From the cell containing the given text, extract its center point as [x, y] coordinate. 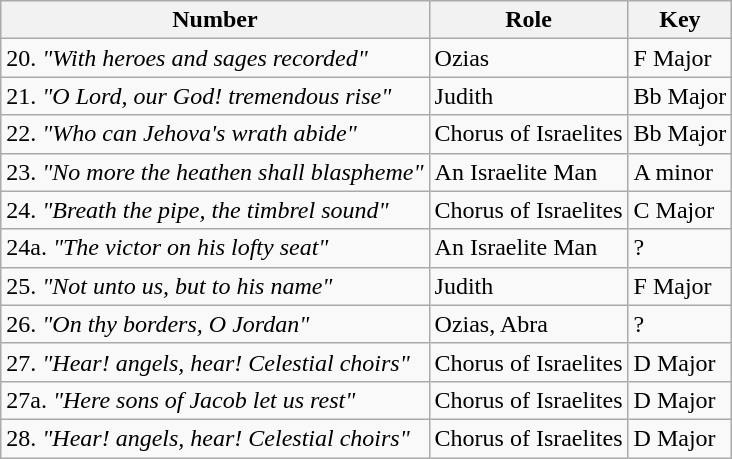
Role [528, 20]
28. "Hear! angels, hear! Celestial choirs" [215, 438]
24a. "The victor on his lofty seat" [215, 248]
24. "Breath the pipe, the timbrel sound" [215, 210]
Ozias, Abra [528, 324]
22. "Who can Jehova's wrath abide" [215, 134]
26. "On thy borders, O Jordan" [215, 324]
27. "Hear! angels, hear! Celestial choirs" [215, 362]
Key [680, 20]
Ozias [528, 58]
21. "O Lord, our God! tremendous rise" [215, 96]
C Major [680, 210]
23. "No more the heathen shall blaspheme" [215, 172]
25. "Not unto us, but to his name" [215, 286]
20. "With heroes and sages recorded" [215, 58]
27a. "Here sons of Jacob let us rest" [215, 400]
A minor [680, 172]
Number [215, 20]
